Provide the [X, Y] coordinate of the cell's center where the given text is located.  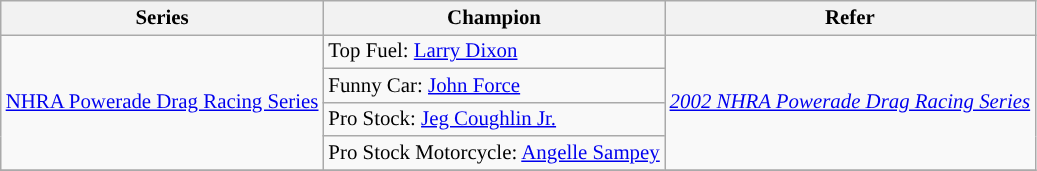
Funny Car: John Force [494, 85]
Refer [850, 18]
Pro Stock: Jeg Coughlin Jr. [494, 119]
Series [162, 18]
2002 NHRA Powerade Drag Racing Series [850, 102]
Champion [494, 18]
Top Fuel: Larry Dixon [494, 51]
Pro Stock Motorcycle: Angelle Sampey [494, 153]
NHRA Powerade Drag Racing Series [162, 102]
